From the cell containing the given text, extract its center point as (X, Y) coordinate. 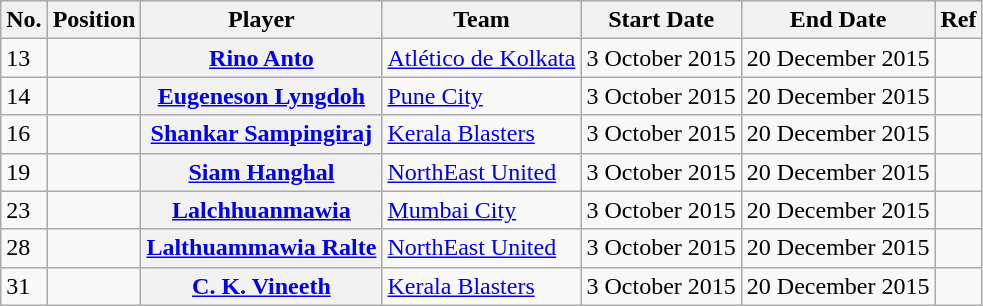
Atlético de Kolkata (482, 58)
Shankar Sampingiraj (262, 134)
Ref (958, 20)
31 (24, 286)
14 (24, 96)
End Date (838, 20)
Player (262, 20)
Position (94, 20)
Team (482, 20)
Siam Hanghal (262, 172)
Eugeneson Lyngdoh (262, 96)
Mumbai City (482, 210)
Lalthuammawia Ralte (262, 248)
13 (24, 58)
Lalchhuanmawia (262, 210)
23 (24, 210)
Pune City (482, 96)
No. (24, 20)
16 (24, 134)
19 (24, 172)
C. K. Vineeth (262, 286)
Start Date (661, 20)
28 (24, 248)
Rino Anto (262, 58)
